From the cell containing the given text, extract its center point as (X, Y) coordinate. 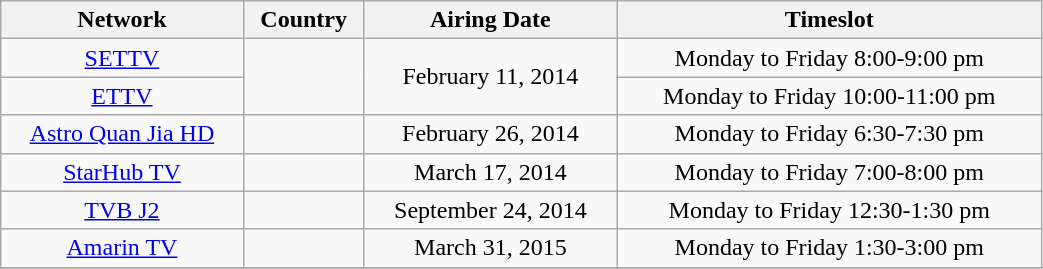
Monday to Friday 10:00-11:00 pm (830, 96)
StarHub TV (122, 172)
ETTV (122, 96)
Monday to Friday 8:00-9:00 pm (830, 58)
TVB J2 (122, 210)
Monday to Friday 6:30-7:30 pm (830, 134)
Astro Quan Jia HD (122, 134)
Airing Date (490, 20)
September 24, 2014 (490, 210)
Network (122, 20)
February 11, 2014 (490, 77)
Monday to Friday 7:00-8:00 pm (830, 172)
SETTV (122, 58)
March 17, 2014 (490, 172)
March 31, 2015 (490, 248)
Timeslot (830, 20)
Country (304, 20)
Monday to Friday 12:30-1:30 pm (830, 210)
February 26, 2014 (490, 134)
Monday to Friday 1:30-3:00 pm (830, 248)
Amarin TV (122, 248)
